Return the [x, y] coordinate for the center point of the cell that contains the specified text.  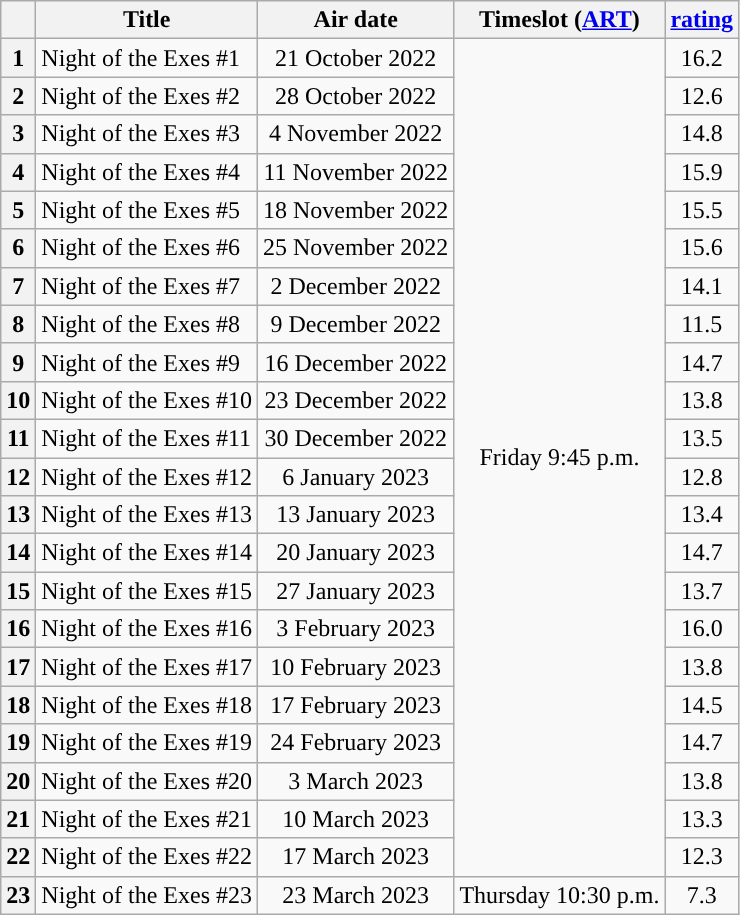
Night of the Exes #23 [147, 895]
16 December 2022 [356, 362]
13.4 [702, 515]
Night of the Exes #16 [147, 629]
3 March 2023 [356, 781]
17 [18, 667]
17 March 2023 [356, 857]
13.5 [702, 438]
Night of the Exes #17 [147, 667]
16.0 [702, 629]
12 [18, 477]
2 [18, 96]
15 [18, 591]
11.5 [702, 324]
2 December 2022 [356, 286]
Night of the Exes #8 [147, 324]
25 November 2022 [356, 248]
7.3 [702, 895]
Night of the Exes #3 [147, 134]
18 November 2022 [356, 210]
8 [18, 324]
15.6 [702, 248]
18 [18, 705]
10 February 2023 [356, 667]
14.1 [702, 286]
27 January 2023 [356, 591]
4 November 2022 [356, 134]
Night of the Exes #11 [147, 438]
14.5 [702, 705]
19 [18, 743]
20 [18, 781]
6 [18, 248]
3 February 2023 [356, 629]
1 [18, 58]
10 March 2023 [356, 819]
Air date [356, 20]
Night of the Exes #22 [147, 857]
Night of the Exes #5 [147, 210]
17 February 2023 [356, 705]
16 [18, 629]
3 [18, 134]
12.6 [702, 96]
Night of the Exes #21 [147, 819]
12.3 [702, 857]
23 [18, 895]
rating [702, 20]
11 [18, 438]
Night of the Exes #9 [147, 362]
15.5 [702, 210]
16.2 [702, 58]
4 [18, 172]
5 [18, 210]
Night of the Exes #18 [147, 705]
14.8 [702, 134]
Night of the Exes #1 [147, 58]
Night of the Exes #14 [147, 553]
Night of the Exes #15 [147, 591]
Night of the Exes #6 [147, 248]
21 October 2022 [356, 58]
Timeslot (ART) [560, 20]
Friday 9:45 p.m. [560, 458]
Title [147, 20]
13 January 2023 [356, 515]
23 December 2022 [356, 400]
13 [18, 515]
28 October 2022 [356, 96]
Night of the Exes #20 [147, 781]
30 December 2022 [356, 438]
13.7 [702, 591]
7 [18, 286]
9 December 2022 [356, 324]
20 January 2023 [356, 553]
Night of the Exes #4 [147, 172]
13.3 [702, 819]
22 [18, 857]
12.8 [702, 477]
Night of the Exes #12 [147, 477]
Night of the Exes #13 [147, 515]
21 [18, 819]
Night of the Exes #10 [147, 400]
10 [18, 400]
Night of the Exes #2 [147, 96]
11 November 2022 [356, 172]
23 March 2023 [356, 895]
14 [18, 553]
Night of the Exes #19 [147, 743]
9 [18, 362]
Thursday 10:30 p.m. [560, 895]
Night of the Exes #7 [147, 286]
6 January 2023 [356, 477]
24 February 2023 [356, 743]
15.9 [702, 172]
